Pinpoint the cell where the given text exists, returning its [X, Y] midpoint coordinate. 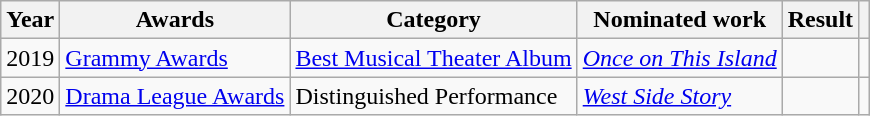
Once on This Island [680, 58]
Category [434, 20]
Distinguished Performance [434, 96]
2019 [30, 58]
2020 [30, 96]
Best Musical Theater Album [434, 58]
Result [820, 20]
Drama League Awards [175, 96]
West Side Story [680, 96]
Nominated work [680, 20]
Awards [175, 20]
Grammy Awards [175, 58]
Year [30, 20]
